Determine the (x, y) coordinate at the center of the cell enclosing the given text.  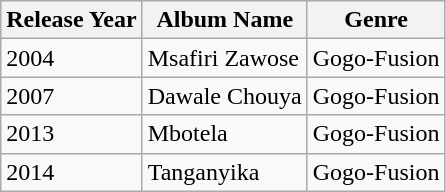
Msafiri Zawose (224, 58)
Tanganyika (224, 172)
2014 (72, 172)
Album Name (224, 20)
Release Year (72, 20)
2007 (72, 96)
2013 (72, 134)
2004 (72, 58)
Dawale Chouya (224, 96)
Genre (376, 20)
Mbotela (224, 134)
